Capture the cell that displays the provided text and extract its (X, Y) central coordinate. 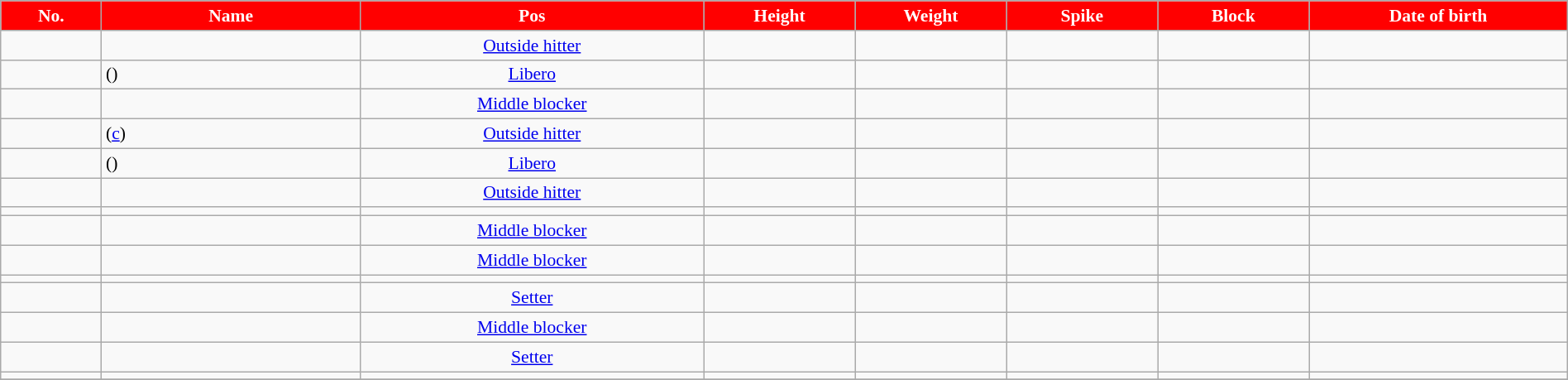
Pos (532, 16)
Block (1234, 16)
No. (51, 16)
Weight (931, 16)
Date of birth (1439, 16)
Name (232, 16)
(c) (232, 134)
Height (779, 16)
Spike (1082, 16)
